From the cell containing the given text, extract its center point as [x, y] coordinate. 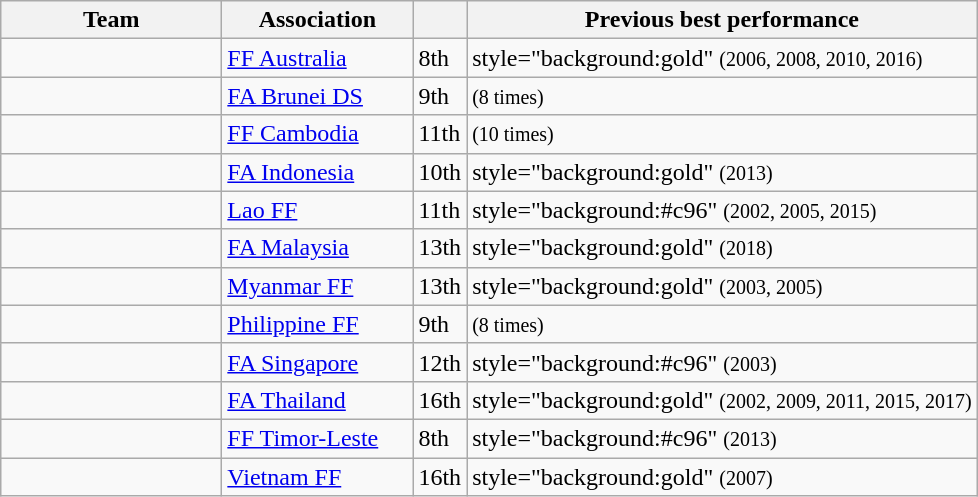
style="background:gold" (2006, 2008, 2010, 2016) [722, 58]
Philippine FF [318, 324]
Team [112, 20]
style="background:gold" (2013) [722, 172]
Previous best performance [722, 20]
FA Malaysia [318, 248]
Lao FF [318, 210]
style="background:#c96" (2003) [722, 362]
Association [318, 20]
12th [440, 362]
FA Singapore [318, 362]
10th [440, 172]
FF Timor-Leste [318, 438]
FA Indonesia [318, 172]
FF Australia [318, 58]
Myanmar FF [318, 286]
Vietnam FF [318, 477]
style="background:gold" (2003, 2005) [722, 286]
style="background:gold" (2002, 2009, 2011, 2015, 2017) [722, 400]
FA Brunei DS [318, 96]
style="background:#c96" (2002, 2005, 2015) [722, 210]
style="background:gold" (2007) [722, 477]
style="background:gold" (2018) [722, 248]
(10 times) [722, 134]
FA Thailand [318, 400]
FF Cambodia [318, 134]
style="background:#c96" (2013) [722, 438]
